Return the (x, y) coordinate for the center point of the cell that contains the specified text.  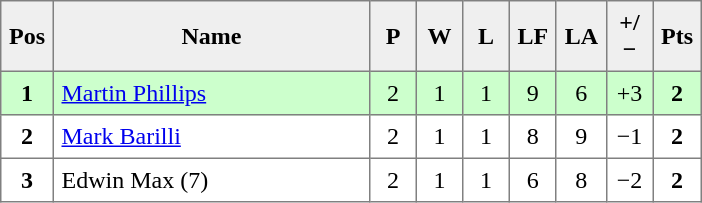
+3 (629, 93)
W (439, 36)
3 (27, 180)
Pos (27, 36)
L (486, 36)
Martin Phillips (211, 93)
LA (581, 36)
Edwin Max (7) (211, 180)
P (393, 36)
LF (532, 36)
+/− (629, 36)
−1 (629, 137)
−2 (629, 180)
Pts (677, 36)
Mark Barilli (211, 137)
Name (211, 36)
